Pinpoint the cell where the given text exists, returning its (x, y) midpoint coordinate. 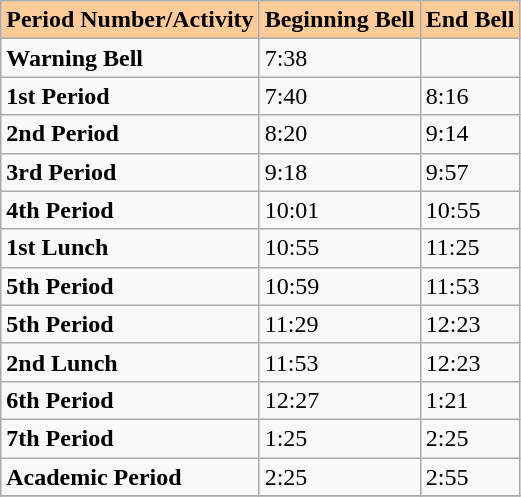
1:21 (470, 400)
4th Period (130, 210)
11:25 (470, 248)
2nd Period (130, 134)
7th Period (130, 438)
Warning Bell (130, 58)
7:38 (340, 58)
8:16 (470, 96)
9:14 (470, 134)
Beginning Bell (340, 20)
7:40 (340, 96)
3rd Period (130, 172)
12:27 (340, 400)
1:25 (340, 438)
1st Lunch (130, 248)
8:20 (340, 134)
Period Number/Activity (130, 20)
End Bell (470, 20)
2nd Lunch (130, 362)
11:29 (340, 324)
9:57 (470, 172)
1st Period (130, 96)
10:59 (340, 286)
2:55 (470, 477)
9:18 (340, 172)
6th Period (130, 400)
Academic Period (130, 477)
10:01 (340, 210)
